Capture the cell that displays the provided text and extract its [x, y] central coordinate. 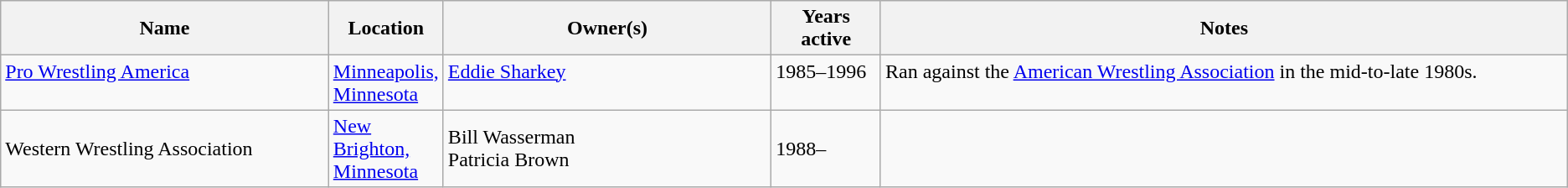
Ran against the American Wrestling Association in the mid-to-late 1980s. [1224, 82]
Bill WassermanPatricia Brown [607, 149]
1988– [826, 149]
Years active [826, 29]
Pro Wrestling America [165, 82]
Eddie Sharkey [607, 82]
Location [385, 29]
1985–1996 [826, 82]
Owner(s) [607, 29]
Western Wrestling Association [165, 149]
Notes [1224, 29]
New Brighton, Minnesota [385, 149]
Minneapolis, Minnesota [385, 82]
Name [165, 29]
